Locate the cell with the specified text and output its (x, y) center coordinate. 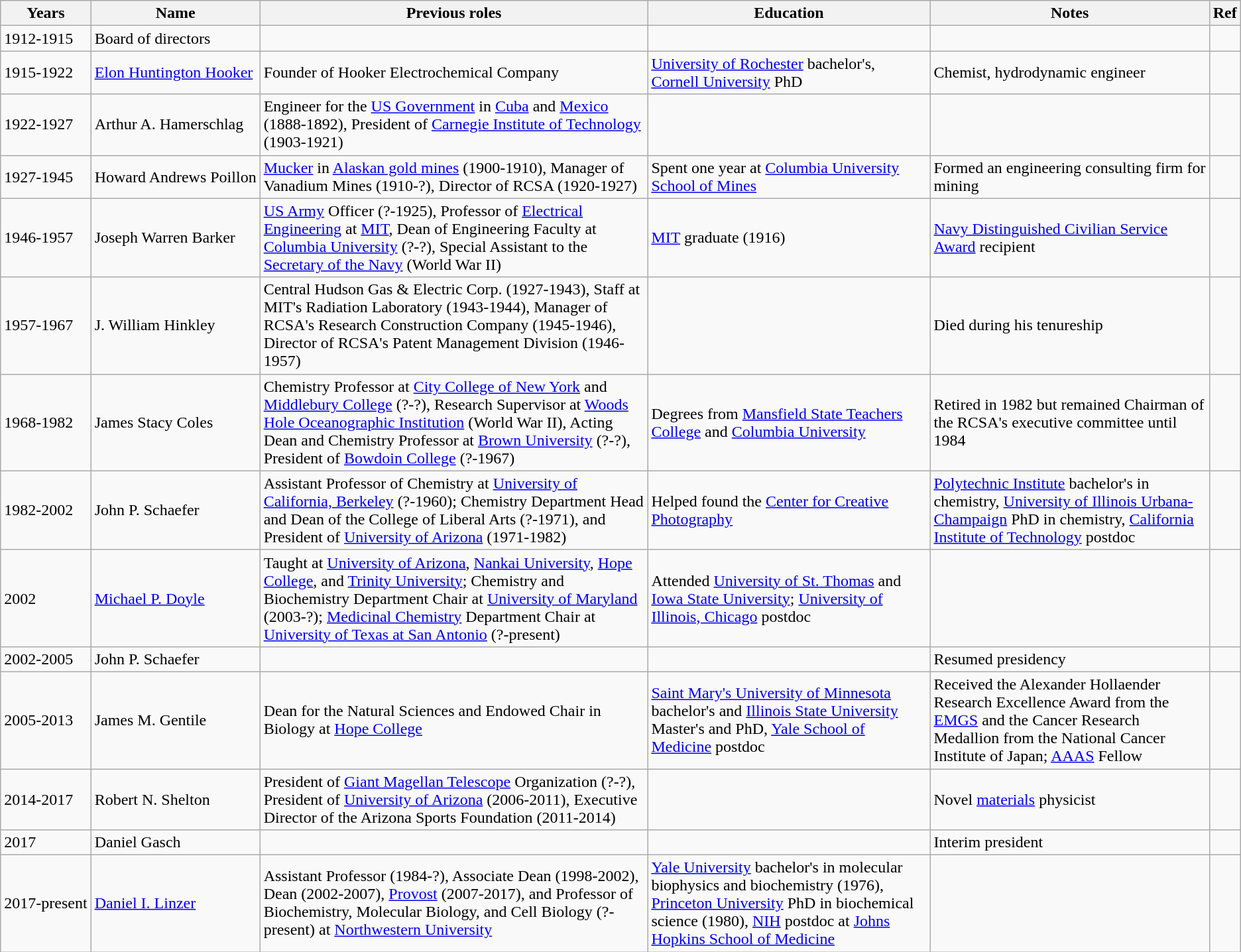
2017-present (46, 904)
1946-1957 (46, 237)
Previous roles (453, 13)
2002 (46, 598)
Daniel Gasch (175, 843)
Michael P. Doyle (175, 598)
James Stacy Coles (175, 422)
Board of directors (175, 38)
Daniel I. Linzer (175, 904)
Robert N. Shelton (175, 800)
2017 (46, 843)
J. William Hinkley (175, 326)
Founder of Hooker Electrochemical Company (453, 73)
1922-1927 (46, 125)
Years (46, 13)
Notes (1070, 13)
Interim president (1070, 843)
MIT graduate (1916) (789, 237)
1957-1967 (46, 326)
Arthur A. Hamerschlag (175, 125)
2014-2017 (46, 800)
Helped found the Center for Creative Photography (789, 510)
1915-1922 (46, 73)
James M. Gentile (175, 720)
2002-2005 (46, 659)
1927-1945 (46, 176)
Attended University of St. Thomas and Iowa State University; University of Illinois, Chicago postdoc (789, 598)
Dean for the Natural Sciences and Endowed Chair in Biology at Hope College (453, 720)
1912-1915 (46, 38)
Died during his tenureship (1070, 326)
Name (175, 13)
Ref (1225, 13)
Resumed presidency (1070, 659)
Spent one year at Columbia University School of Mines (789, 176)
University of Rochester bachelor's, Cornell University PhD (789, 73)
Howard Andrews Poillon (175, 176)
Navy Distinguished Civilian Service Award recipient (1070, 237)
Chemist, hydrodynamic engineer (1070, 73)
Novel materials physicist (1070, 800)
Formed an engineering consulting firm for mining (1070, 176)
1982-2002 (46, 510)
Polytechnic Institute bachelor's in chemistry, University of Illinois Urbana-Champaign PhD in chemistry, California Institute of Technology postdoc (1070, 510)
Mucker in Alaskan gold mines (1900-1910), Manager of Vanadium Mines (1910-?), Director of RCSA (1920-1927) (453, 176)
1968-1982 (46, 422)
Retired in 1982 but remained Chairman of the RCSA's executive committee until 1984 (1070, 422)
Elon Huntington Hooker (175, 73)
Degrees from Mansfield State Teachers College and Columbia University (789, 422)
Education (789, 13)
Joseph Warren Barker (175, 237)
2005-2013 (46, 720)
Saint Mary's University of Minnesota bachelor's and Illinois State University Master's and PhD, Yale School of Medicine postdoc (789, 720)
Engineer for the US Government in Cuba and Mexico (1888-1892), President of Carnegie Institute of Technology (1903-1921) (453, 125)
